Find where the given text appears and provide that cell's center as [x, y] coordinate. 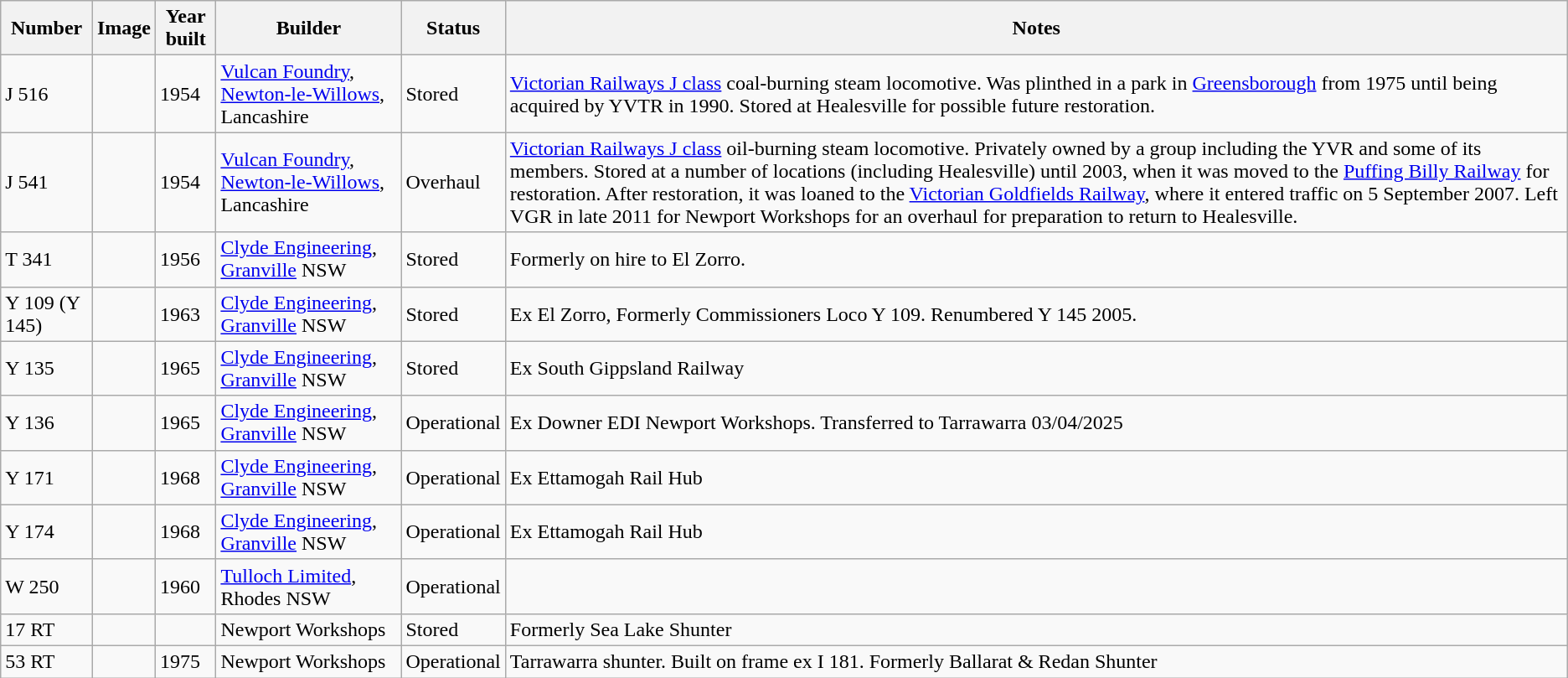
Y 171 [47, 478]
Image [124, 28]
Tarrawarra shunter. Built on frame ex I 181. Formerly Ballarat & Redan Shunter [1036, 661]
Formerly on hire to El Zorro. [1036, 260]
1975 [185, 661]
Y 174 [47, 531]
1960 [185, 587]
Ex Downer EDI Newport Workshops. Transferred to Tarrawarra 03/04/2025 [1036, 422]
1956 [185, 260]
Year built [185, 28]
Status [453, 28]
17 RT [47, 629]
Ex South Gippsland Railway [1036, 369]
Y 109 (Y 145) [47, 313]
53 RT [47, 661]
W 250 [47, 587]
Notes [1036, 28]
1963 [185, 313]
Number [47, 28]
T 341 [47, 260]
J 541 [47, 183]
J 516 [47, 94]
Y 136 [47, 422]
Ex El Zorro, Formerly Commissioners Loco Y 109. Renumbered Y 145 2005. [1036, 313]
Builder [308, 28]
Overhaul [453, 183]
Y 135 [47, 369]
Formerly Sea Lake Shunter [1036, 629]
Tulloch Limited, Rhodes NSW [308, 587]
